Determine the (X, Y) coordinate at the center of the cell enclosing the given text.  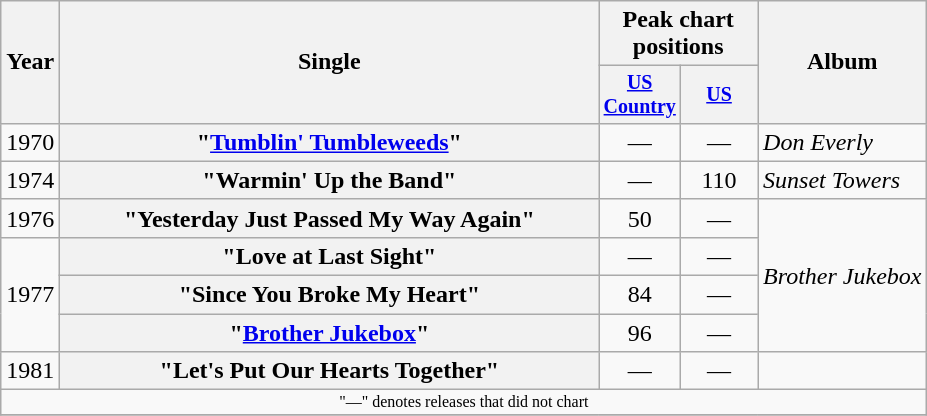
"—" denotes releases that did not chart (464, 402)
"Yesterday Just Passed My Way Again" (330, 218)
Peak chartpositions (678, 34)
1970 (30, 142)
1976 (30, 218)
"Let's Put Our Hearts Together" (330, 371)
96 (640, 333)
Brother Jukebox (842, 275)
US (720, 94)
Sunset Towers (842, 180)
Album (842, 62)
110 (720, 180)
Single (330, 62)
"Warmin' Up the Band" (330, 180)
84 (640, 295)
"Tumblin' Tumbleweeds" (330, 142)
"Since You Broke My Heart" (330, 295)
"Brother Jukebox" (330, 333)
"Love at Last Sight" (330, 256)
Year (30, 62)
Don Everly (842, 142)
1974 (30, 180)
US Country (640, 94)
1977 (30, 294)
50 (640, 218)
1981 (30, 371)
